From the cell containing the given text, extract its center point as [x, y] coordinate. 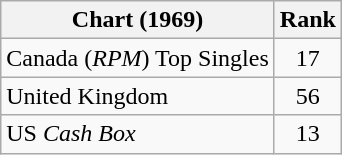
13 [308, 134]
US Cash Box [138, 134]
Canada (RPM) Top Singles [138, 58]
56 [308, 96]
17 [308, 58]
United Kingdom [138, 96]
Rank [308, 20]
Chart (1969) [138, 20]
